Output the [x, y] coordinate of the center of the cell containing the given text.  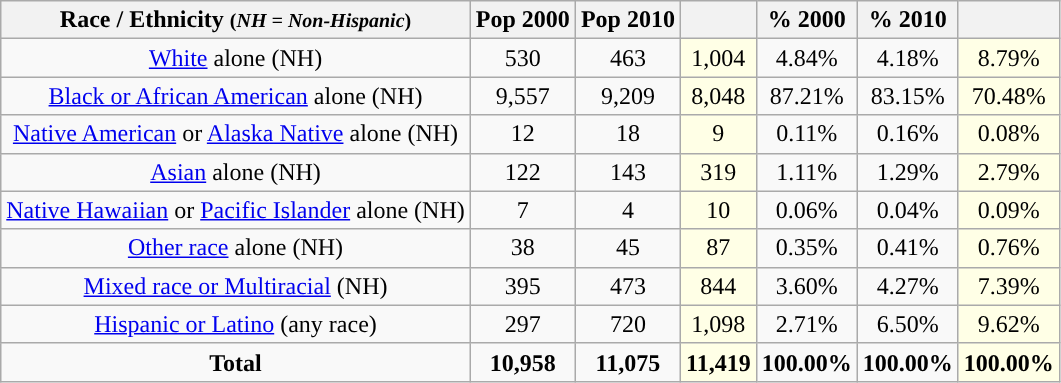
Native American or Alaska Native alone (NH) [236, 134]
6.50% [908, 324]
Native Hawaiian or Pacific Islander alone (NH) [236, 210]
87 [718, 248]
3.60% [806, 286]
Asian alone (NH) [236, 172]
0.41% [908, 248]
8,048 [718, 96]
473 [628, 286]
0.09% [1008, 210]
% 2010 [908, 20]
319 [718, 172]
18 [628, 134]
8.79% [1008, 58]
38 [522, 248]
4.84% [806, 58]
395 [522, 286]
Race / Ethnicity (NH = Non-Hispanic) [236, 20]
0.76% [1008, 248]
Pop 2010 [628, 20]
4.27% [908, 286]
9,209 [628, 96]
0.16% [908, 134]
83.15% [908, 96]
0.11% [806, 134]
0.06% [806, 210]
7 [522, 210]
10 [718, 210]
1,004 [718, 58]
297 [522, 324]
Total [236, 362]
Pop 2000 [522, 20]
87.21% [806, 96]
0.08% [1008, 134]
1.11% [806, 172]
% 2000 [806, 20]
11,075 [628, 362]
4.18% [908, 58]
9.62% [1008, 324]
9 [718, 134]
White alone (NH) [236, 58]
Hispanic or Latino (any race) [236, 324]
720 [628, 324]
2.71% [806, 324]
10,958 [522, 362]
Mixed race or Multiracial (NH) [236, 286]
844 [718, 286]
1.29% [908, 172]
530 [522, 58]
70.48% [1008, 96]
0.35% [806, 248]
0.04% [908, 210]
11,419 [718, 362]
7.39% [1008, 286]
Other race alone (NH) [236, 248]
Black or African American alone (NH) [236, 96]
2.79% [1008, 172]
463 [628, 58]
122 [522, 172]
143 [628, 172]
1,098 [718, 324]
12 [522, 134]
9,557 [522, 96]
45 [628, 248]
4 [628, 210]
